From the cell containing the given text, extract its center point as [x, y] coordinate. 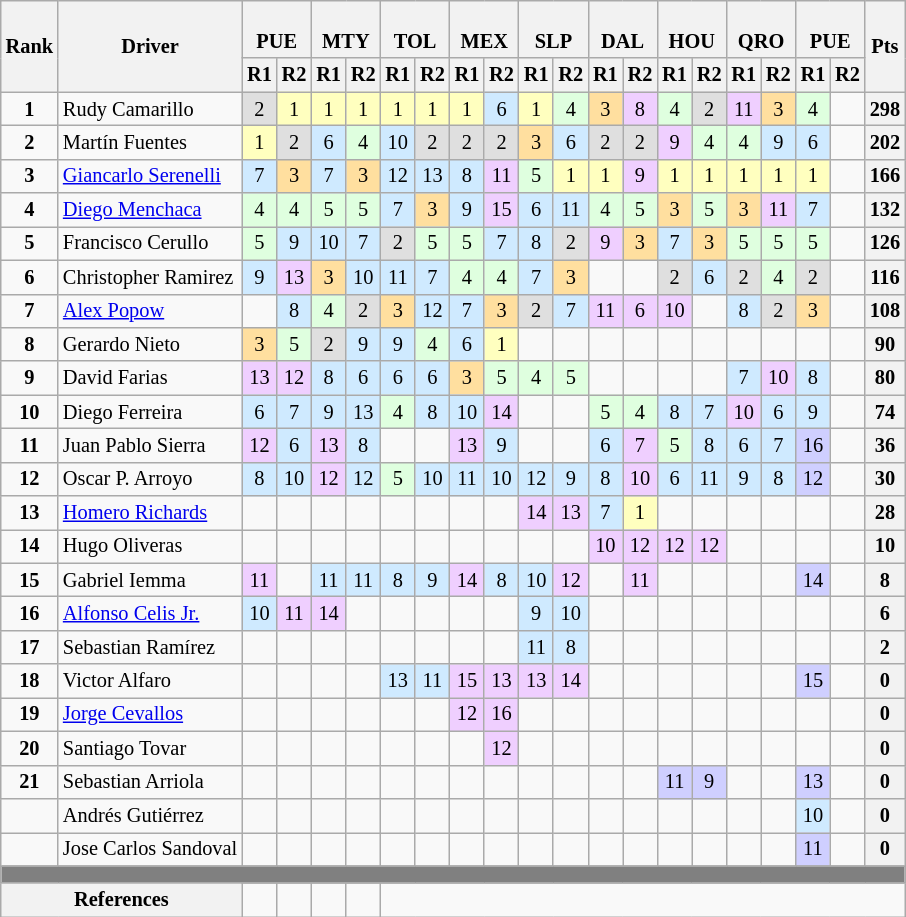
202 [885, 142]
Hugo Oliveras [150, 546]
21 [30, 782]
QRO [760, 29]
HOU [692, 29]
17 [30, 647]
126 [885, 243]
Homero Richards [150, 513]
18 [30, 681]
Gabriel Iemma [150, 580]
116 [885, 277]
TOL [414, 29]
Driver [150, 46]
19 [30, 714]
108 [885, 311]
Pts [885, 46]
References [122, 900]
30 [885, 479]
MTY [346, 29]
Martín Fuentes [150, 142]
Andrés Gutiérrez [150, 815]
Alfonso Celis Jr. [150, 613]
Jorge Cevallos [150, 714]
Jose Carlos Sandoval [150, 849]
132 [885, 210]
Rudy Camarillo [150, 109]
28 [885, 513]
74 [885, 412]
Giancarlo Serenelli [150, 176]
Sebastian Ramírez [150, 647]
90 [885, 344]
166 [885, 176]
Alex Popow [150, 311]
Santiago Tovar [150, 748]
Rank [30, 46]
Sebastian Arriola [150, 782]
Victor Alfaro [150, 681]
36 [885, 445]
20 [30, 748]
298 [885, 109]
David Farias [150, 378]
Juan Pablo Sierra [150, 445]
DAL [622, 29]
Francisco Cerullo [150, 243]
SLP [554, 29]
Diego Ferreira [150, 412]
80 [885, 378]
Oscar P. Arroyo [150, 479]
Diego Menchaca [150, 210]
MEX [484, 29]
Christopher Ramirez [150, 277]
Gerardo Nieto [150, 344]
